Search for the cell housing the specified text and yield its (X, Y) center coordinate. 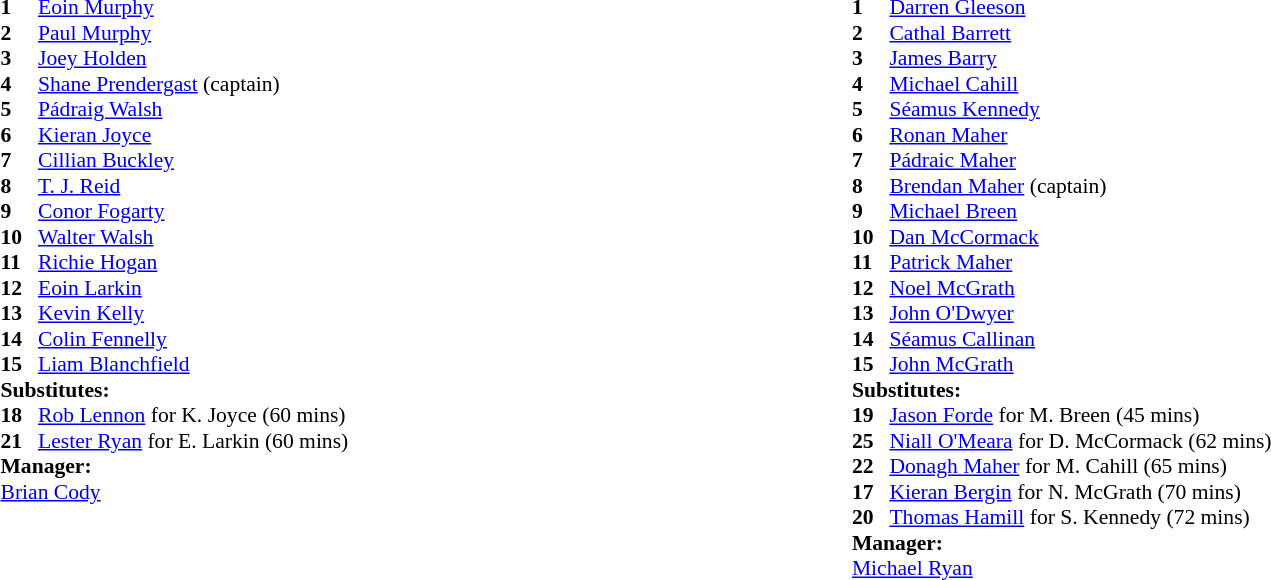
Manager: (174, 467)
18 (19, 415)
25 (871, 441)
22 (871, 467)
Cathal Barrett (1080, 33)
Jason Forde for M. Breen (45 mins) (1080, 415)
Séamus Kennedy (1080, 109)
Paul Murphy (193, 33)
Conor Fogarty (193, 211)
Brendan Maher (captain) (1080, 186)
17 (871, 492)
Lester Ryan for E. Larkin (60 mins) (193, 441)
Walter Walsh (193, 237)
Cillian Buckley (193, 161)
Pádraig Walsh (193, 109)
Substitutes: (174, 390)
James Barry (1080, 59)
John McGrath (1080, 365)
Michael Cahill (1080, 84)
Patrick Maher (1080, 263)
Shane Prendergast (captain) (193, 84)
Ronan Maher (1080, 135)
Richie Hogan (193, 263)
Liam Blanchfield (193, 365)
Donagh Maher for M. Cahill (65 mins) (1080, 467)
19 (871, 415)
21 (19, 441)
Noel McGrath (1080, 288)
Pádraic Maher (1080, 161)
Thomas Hamill for S. Kennedy (72 mins) (1080, 517)
Brian Cody (174, 492)
Niall O'Meara for D. McCormack (62 mins) (1080, 441)
Kieran Bergin for N. McGrath (70 mins) (1080, 492)
Eoin Larkin (193, 288)
20 (871, 517)
Dan McCormack (1080, 237)
Joey Holden (193, 59)
Kieran Joyce (193, 135)
Séamus Callinan (1080, 339)
Colin Fennelly (193, 339)
T. J. Reid (193, 186)
John O'Dwyer (1080, 313)
Rob Lennon for K. Joyce (60 mins) (193, 415)
Michael Breen (1080, 211)
Kevin Kelly (193, 313)
